Scan for the cell matching the given text and deliver its (x, y) coordinate at center. 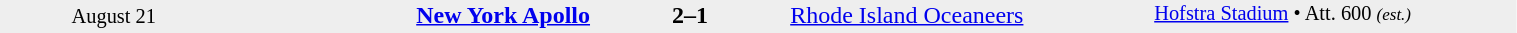
August 21 (114, 16)
2–1 (690, 15)
Hofstra Stadium • Att. 600 (est.) (1335, 16)
Rhode Island Oceaneers (971, 15)
New York Apollo (410, 15)
